Extract the (x, y) coordinate from the center of the cell holding the provided text.  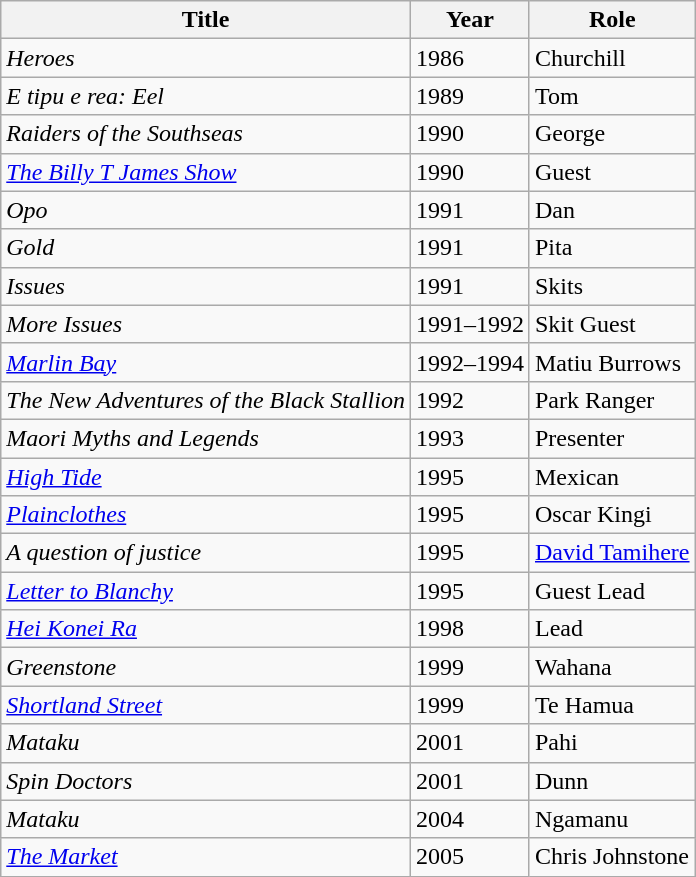
Plainclothes (206, 515)
Wahana (612, 667)
1992 (470, 400)
Role (612, 20)
Pita (612, 248)
1993 (470, 438)
More Issues (206, 324)
Hei Konei Ra (206, 629)
Skit Guest (612, 324)
High Tide (206, 477)
Shortland Street (206, 705)
1989 (470, 96)
Year (470, 20)
Title (206, 20)
Te Hamua (612, 705)
1991–1992 (470, 324)
E tipu e rea: Eel (206, 96)
Ngamanu (612, 819)
Raiders of the Southseas (206, 134)
1986 (470, 58)
George (612, 134)
Oscar Kingi (612, 515)
Presenter (612, 438)
2004 (470, 819)
David Tamihere (612, 553)
Chris Johnstone (612, 857)
Churchill (612, 58)
Guest Lead (612, 591)
1992–1994 (470, 362)
Dunn (612, 781)
Skits (612, 286)
The Billy T James Show (206, 172)
Lead (612, 629)
Letter to Blanchy (206, 591)
Mexican (612, 477)
Gold (206, 248)
Spin Doctors (206, 781)
1998 (470, 629)
A question of justice (206, 553)
Guest (612, 172)
Heroes (206, 58)
Greenstone (206, 667)
Opo (206, 210)
Park Ranger (612, 400)
2005 (470, 857)
Maori Myths and Legends (206, 438)
Marlin Bay (206, 362)
Issues (206, 286)
Matiu Burrows (612, 362)
The Market (206, 857)
The New Adventures of the Black Stallion (206, 400)
Pahi (612, 743)
Tom (612, 96)
Dan (612, 210)
